From the cell containing the given text, extract its center point as (X, Y) coordinate. 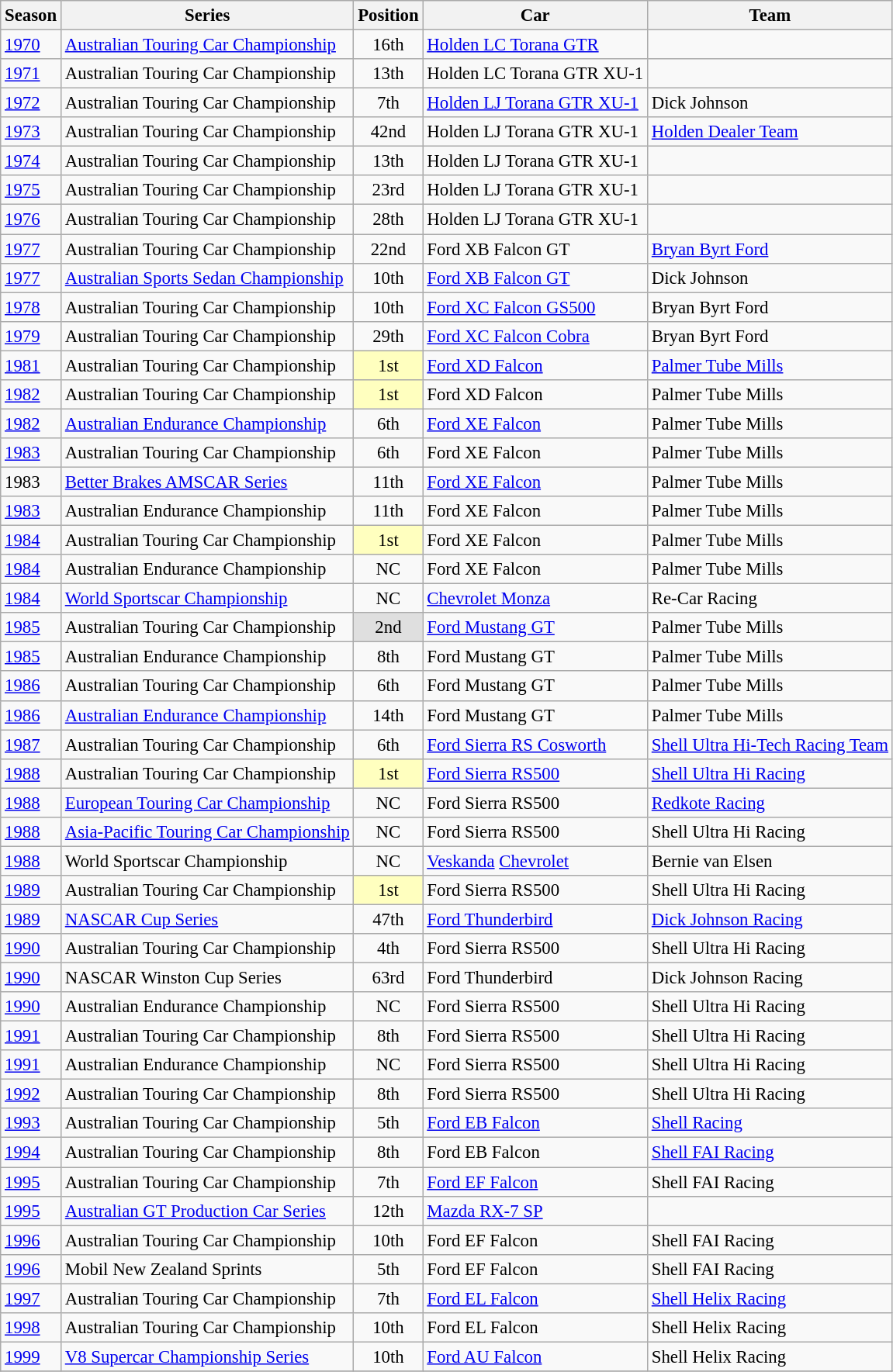
1971 (31, 74)
1987 (31, 745)
Series (206, 16)
2nd (388, 627)
1970 (31, 45)
Mazda RX-7 SP (535, 1211)
Position (388, 16)
Ford XC Falcon Cobra (535, 336)
Holden Dealer Team (770, 132)
Bernie van Elsen (770, 861)
Holden LC Torana GTR XU-1 (535, 74)
Ford XC Falcon GS500 (535, 307)
1975 (31, 190)
12th (388, 1211)
Shell Ultra Hi-Tech Racing Team (770, 745)
14th (388, 715)
1998 (31, 1328)
1976 (31, 219)
1981 (31, 365)
23rd (388, 190)
28th (388, 219)
Ford Sierra RS Cosworth (535, 745)
NASCAR Cup Series (206, 919)
4th (388, 949)
42nd (388, 132)
1979 (31, 336)
Chevrolet Monza (535, 599)
NASCAR Winston Cup Series (206, 978)
Shell Racing (770, 1124)
Better Brakes AMSCAR Series (206, 482)
1999 (31, 1356)
63rd (388, 978)
Re-Car Racing (770, 599)
1997 (31, 1298)
29th (388, 336)
1978 (31, 307)
European Touring Car Championship (206, 803)
Asia-Pacific Touring Car Championship (206, 832)
16th (388, 45)
1974 (31, 161)
Mobil New Zealand Sprints (206, 1269)
47th (388, 919)
Australian Sports Sedan Championship (206, 278)
V8 Supercar Championship Series (206, 1356)
Redkote Racing (770, 803)
1993 (31, 1124)
Ford AU Falcon (535, 1356)
Australian GT Production Car Series (206, 1211)
1972 (31, 103)
Season (31, 16)
1994 (31, 1153)
Car (535, 16)
1973 (31, 132)
22nd (388, 249)
1992 (31, 1094)
Team (770, 16)
Veskanda Chevrolet (535, 861)
Holden LC Torana GTR (535, 45)
